Pinpoint the cell where the given text exists, returning its (X, Y) midpoint coordinate. 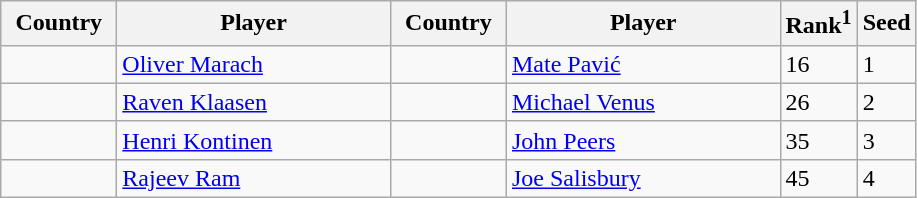
Rank1 (818, 24)
John Peers (643, 140)
2 (886, 102)
Henri Kontinen (254, 140)
Joe Salisbury (643, 178)
45 (818, 178)
16 (818, 64)
35 (818, 140)
Mate Pavić (643, 64)
1 (886, 64)
Michael Venus (643, 102)
Oliver Marach (254, 64)
26 (818, 102)
Rajeev Ram (254, 178)
Seed (886, 24)
Raven Klaasen (254, 102)
4 (886, 178)
3 (886, 140)
